Locate the cell with the specified text and output its [X, Y] center coordinate. 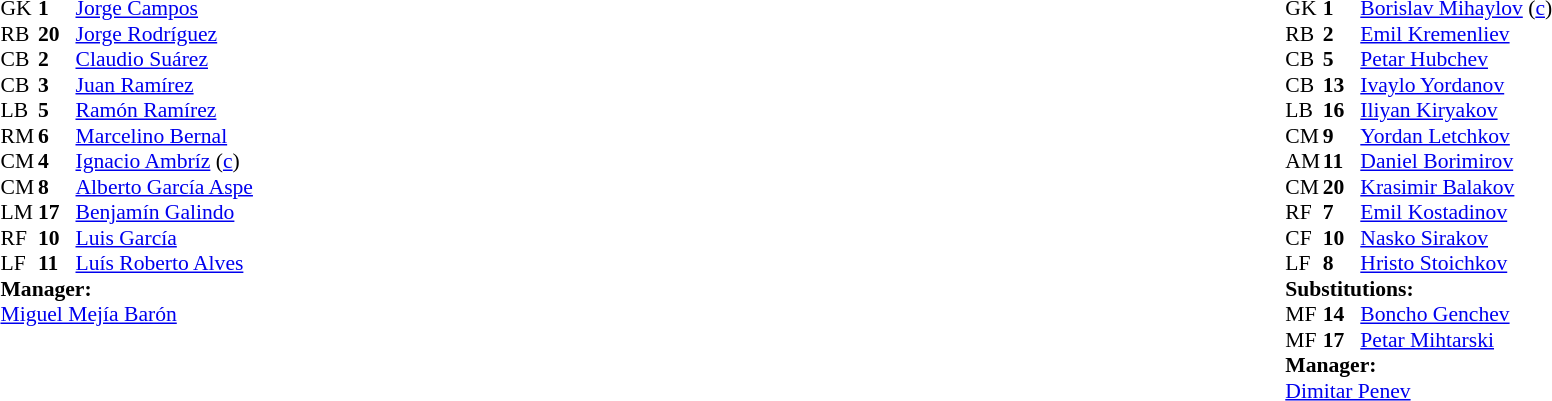
Hristo Stoichkov [1456, 263]
Luís Roberto Alves [164, 263]
Yordan Letchkov [1456, 136]
Krasimir Balakov [1456, 187]
LM [19, 213]
9 [1342, 136]
Nasko Sirakov [1456, 238]
14 [1342, 315]
16 [1342, 111]
Iliyan Kiryakov [1456, 111]
Juan Ramírez [164, 85]
Ignacio Ambríz (c) [164, 161]
Marcelino Bernal [164, 136]
Benjamín Galindo [164, 213]
Daniel Borimirov [1456, 161]
Petar Hubchev [1456, 59]
Jorge Rodríguez [164, 34]
RM [19, 136]
Boncho Genchev [1456, 315]
4 [57, 161]
Emil Kostadinov [1456, 213]
3 [57, 85]
13 [1342, 85]
6 [57, 136]
Petar Mihtarski [1456, 340]
Emil Kremenliev [1456, 34]
CF [1304, 238]
Claudio Suárez [164, 59]
7 [1342, 213]
Ivaylo Yordanov [1456, 85]
Luis García [164, 238]
Substitutions: [1418, 289]
Miguel Mejía Barón [126, 315]
Alberto García Aspe [164, 187]
AM [1304, 161]
Ramón Ramírez [164, 111]
